Extract the [x, y] coordinate from the center of the cell holding the provided text.  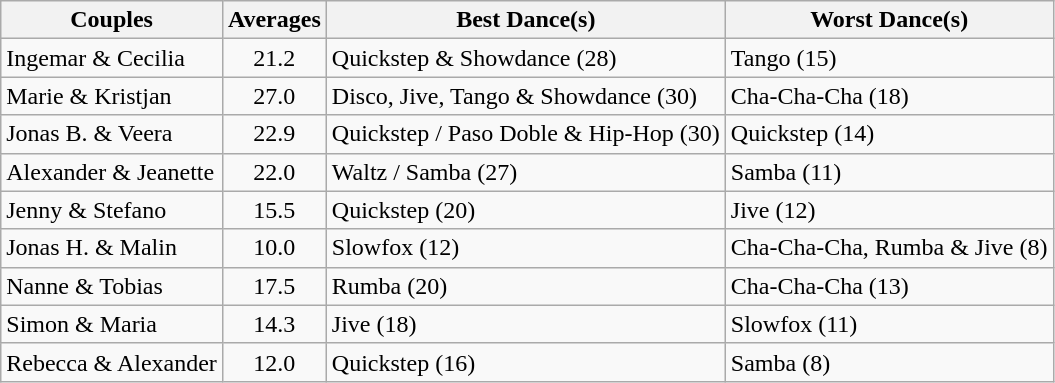
15.5 [274, 210]
Jonas B. & Veera [112, 134]
Quickstep (14) [889, 134]
Quickstep (16) [526, 362]
Simon & Maria [112, 324]
Waltz / Samba (27) [526, 172]
Jonas H. & Malin [112, 248]
Best Dance(s) [526, 20]
Disco, Jive, Tango & Showdance (30) [526, 96]
Alexander & Jeanette [112, 172]
Quickstep (20) [526, 210]
Ingemar & Cecilia [112, 58]
Couples [112, 20]
Quickstep & Showdance (28) [526, 58]
21.2 [274, 58]
Rumba (20) [526, 286]
Worst Dance(s) [889, 20]
Rebecca & Alexander [112, 362]
Samba (11) [889, 172]
27.0 [274, 96]
12.0 [274, 362]
Tango (15) [889, 58]
Nanne & Tobias [112, 286]
Slowfox (12) [526, 248]
17.5 [274, 286]
10.0 [274, 248]
22.0 [274, 172]
Marie & Kristjan [112, 96]
Cha-Cha-Cha, Rumba & Jive (8) [889, 248]
14.3 [274, 324]
22.9 [274, 134]
Averages [274, 20]
Slowfox (11) [889, 324]
Cha-Cha-Cha (13) [889, 286]
Jive (12) [889, 210]
Quickstep / Paso Doble & Hip-Hop (30) [526, 134]
Cha-Cha-Cha (18) [889, 96]
Samba (8) [889, 362]
Jenny & Stefano [112, 210]
Jive (18) [526, 324]
